Capture the cell that displays the provided text and extract its (x, y) central coordinate. 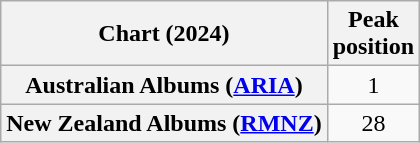
Chart (2024) (164, 34)
28 (373, 123)
Australian Albums (ARIA) (164, 85)
New Zealand Albums (RMNZ) (164, 123)
1 (373, 85)
Peakposition (373, 34)
